Locate the cell with the specified text and output its [x, y] center coordinate. 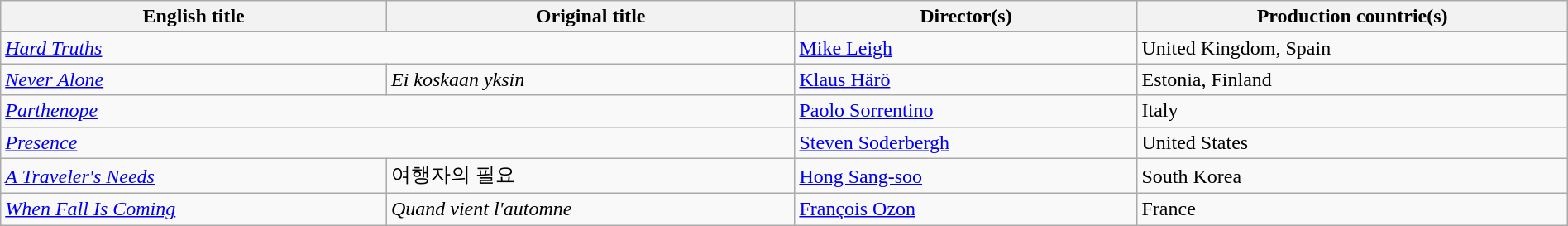
Mike Leigh [966, 48]
When Fall Is Coming [194, 209]
English title [194, 17]
Italy [1352, 111]
Hong Sang-soo [966, 176]
여행자의 필요 [590, 176]
France [1352, 209]
Klaus Härö [966, 79]
Production countrie(s) [1352, 17]
Steven Soderbergh [966, 142]
Never Alone [194, 79]
Hard Truths [398, 48]
A Traveler's Needs [194, 176]
United Kingdom, Spain [1352, 48]
Parthenope [398, 111]
Estonia, Finland [1352, 79]
Paolo Sorrentino [966, 111]
Original title [590, 17]
Director(s) [966, 17]
Quand vient l'automne [590, 209]
Presence [398, 142]
Ei koskaan yksin [590, 79]
François Ozon [966, 209]
South Korea [1352, 176]
United States [1352, 142]
